For the text-containing cell, return its midpoint in (X, Y) coordinate format. 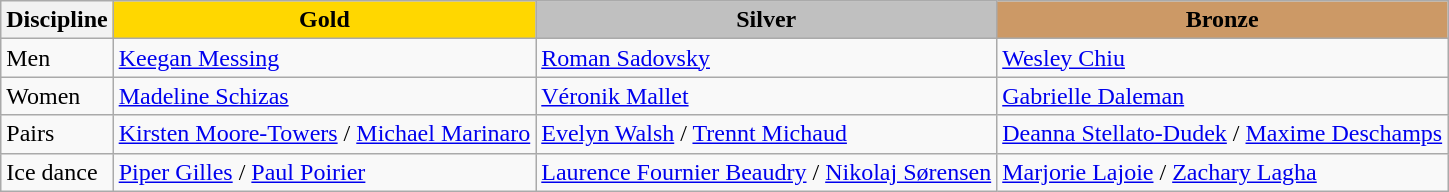
Silver (766, 20)
Piper Gilles / Paul Poirier (324, 172)
Laurence Fournier Beaudry / Nikolaj Sørensen (766, 172)
Evelyn Walsh / Trennt Michaud (766, 134)
Gold (324, 20)
Marjorie Lajoie / Zachary Lagha (1222, 172)
Gabrielle Daleman (1222, 96)
Discipline (57, 20)
Véronik Mallet (766, 96)
Wesley Chiu (1222, 58)
Ice dance (57, 172)
Roman Sadovsky (766, 58)
Kirsten Moore-Towers / Michael Marinaro (324, 134)
Women (57, 96)
Keegan Messing (324, 58)
Pairs (57, 134)
Deanna Stellato-Dudek / Maxime Deschamps (1222, 134)
Bronze (1222, 20)
Madeline Schizas (324, 96)
Men (57, 58)
